Return the (x, y) coordinate for the center point of the cell that contains the specified text.  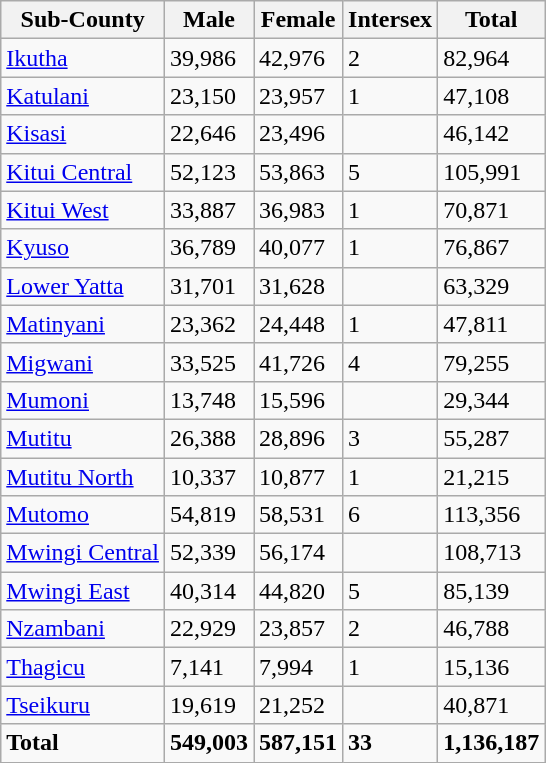
47,811 (492, 324)
29,344 (492, 400)
23,362 (208, 324)
55,287 (492, 438)
21,252 (298, 705)
24,448 (298, 324)
76,867 (492, 248)
Mutomo (83, 515)
40,314 (208, 591)
23,957 (298, 96)
Mumoni (83, 400)
Ikutha (83, 58)
21,215 (492, 477)
Nzambani (83, 629)
113,356 (492, 515)
53,863 (298, 172)
26,388 (208, 438)
33,525 (208, 362)
10,337 (208, 477)
1,136,187 (492, 743)
46,788 (492, 629)
33 (390, 743)
Tseikuru (83, 705)
Kitui Central (83, 172)
10,877 (298, 477)
Matinyani (83, 324)
Intersex (390, 20)
Katulani (83, 96)
6 (390, 515)
36,789 (208, 248)
105,991 (492, 172)
82,964 (492, 58)
23,496 (298, 134)
47,108 (492, 96)
587,151 (298, 743)
31,701 (208, 286)
Mwingi East (83, 591)
Mutitu North (83, 477)
Male (208, 20)
44,820 (298, 591)
63,329 (492, 286)
7,141 (208, 667)
58,531 (298, 515)
4 (390, 362)
15,136 (492, 667)
Thagicu (83, 667)
Kisasi (83, 134)
19,619 (208, 705)
3 (390, 438)
52,339 (208, 553)
15,596 (298, 400)
Migwani (83, 362)
Kitui West (83, 210)
79,255 (492, 362)
Kyuso (83, 248)
Sub-County (83, 20)
549,003 (208, 743)
33,887 (208, 210)
40,871 (492, 705)
39,986 (208, 58)
22,646 (208, 134)
56,174 (298, 553)
7,994 (298, 667)
40,077 (298, 248)
Female (298, 20)
36,983 (298, 210)
13,748 (208, 400)
Mutitu (83, 438)
85,139 (492, 591)
42,976 (298, 58)
Lower Yatta (83, 286)
22,929 (208, 629)
41,726 (298, 362)
108,713 (492, 553)
54,819 (208, 515)
52,123 (208, 172)
Mwingi Central (83, 553)
23,150 (208, 96)
46,142 (492, 134)
31,628 (298, 286)
28,896 (298, 438)
70,871 (492, 210)
23,857 (298, 629)
